Scan for the cell matching the given text and deliver its [X, Y] coordinate at center. 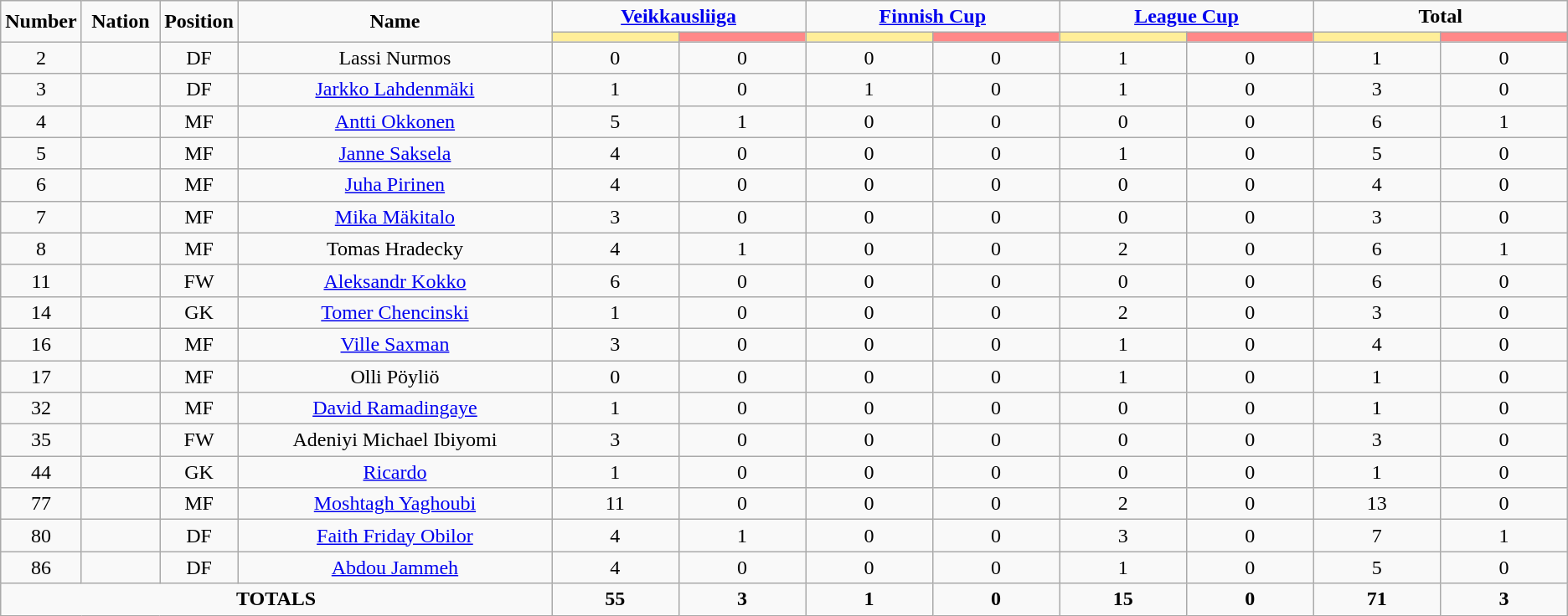
Position [199, 22]
Veikkausliiga [678, 17]
Faith Friday Obilor [395, 536]
Abdou Jammeh [395, 567]
Name [395, 22]
17 [41, 376]
David Ramadingaye [395, 408]
86 [41, 567]
32 [41, 408]
Finnish Cup [933, 17]
14 [41, 312]
55 [615, 599]
35 [41, 440]
Nation [121, 22]
Total [1441, 17]
44 [41, 472]
8 [41, 249]
Adeniyi Michael Ibiyomi [395, 440]
TOTALS [276, 599]
Moshtagh Yaghoubi [395, 504]
Number [41, 22]
Mika Mäkitalo [395, 217]
80 [41, 536]
16 [41, 344]
League Cup [1186, 17]
Olli Pöyliö [395, 376]
Ricardo [395, 472]
Juha Pirinen [395, 185]
Janne Saksela [395, 153]
Tomer Chencinski [395, 312]
15 [1123, 599]
Jarkko Lahdenmäki [395, 90]
Aleksandr Kokko [395, 280]
77 [41, 504]
Ville Saxman [395, 344]
Tomas Hradecky [395, 249]
13 [1377, 504]
Lassi Nurmos [395, 58]
Antti Okkonen [395, 121]
71 [1377, 599]
